Locate the cell with the specified text and output its [X, Y] center coordinate. 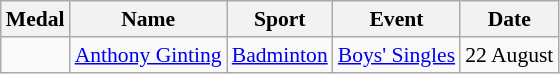
Event [396, 19]
Name [148, 19]
Badminton [280, 55]
Sport [280, 19]
22 August [509, 55]
Date [509, 19]
Medal [36, 19]
Anthony Ginting [148, 55]
Boys' Singles [396, 55]
